Determine the [X, Y] coordinate at the center of the cell enclosing the given text.  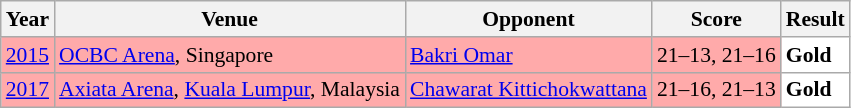
Bakri Omar [528, 55]
Venue [230, 19]
21–13, 21–16 [716, 55]
21–16, 21–13 [716, 90]
Year [28, 19]
Chawarat Kittichokwattana [528, 90]
Opponent [528, 19]
2015 [28, 55]
Result [816, 19]
Score [716, 19]
OCBC Arena, Singapore [230, 55]
2017 [28, 90]
Axiata Arena, Kuala Lumpur, Malaysia [230, 90]
